Locate the cell with the specified text and output its (X, Y) center coordinate. 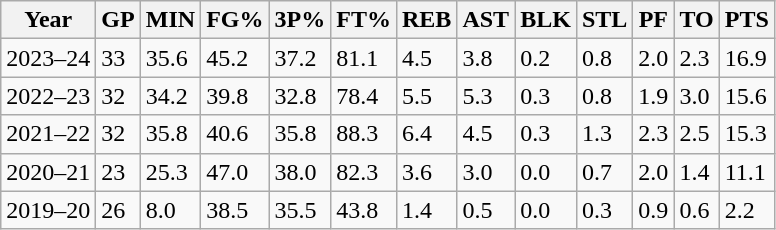
23 (118, 172)
PF (654, 20)
34.2 (170, 96)
0.9 (654, 210)
32.8 (300, 96)
3P% (300, 20)
15.6 (746, 96)
37.2 (300, 58)
2019–20 (48, 210)
45.2 (235, 58)
3.8 (486, 58)
STL (604, 20)
81.1 (364, 58)
25.3 (170, 172)
38.5 (235, 210)
Year (48, 20)
GP (118, 20)
35.6 (170, 58)
78.4 (364, 96)
33 (118, 58)
2.2 (746, 210)
0.2 (546, 58)
2022–23 (48, 96)
MIN (170, 20)
43.8 (364, 210)
35.5 (300, 210)
TO (696, 20)
1.3 (604, 134)
0.5 (486, 210)
BLK (546, 20)
15.3 (746, 134)
6.4 (426, 134)
FG% (235, 20)
PTS (746, 20)
2021–22 (48, 134)
39.8 (235, 96)
0.6 (696, 210)
FT% (364, 20)
8.0 (170, 210)
26 (118, 210)
2023–24 (48, 58)
1.9 (654, 96)
REB (426, 20)
88.3 (364, 134)
82.3 (364, 172)
0.7 (604, 172)
5.3 (486, 96)
38.0 (300, 172)
AST (486, 20)
3.6 (426, 172)
47.0 (235, 172)
5.5 (426, 96)
16.9 (746, 58)
2020–21 (48, 172)
2.5 (696, 134)
40.6 (235, 134)
11.1 (746, 172)
